Locate the cell with the specified text and output its [x, y] center coordinate. 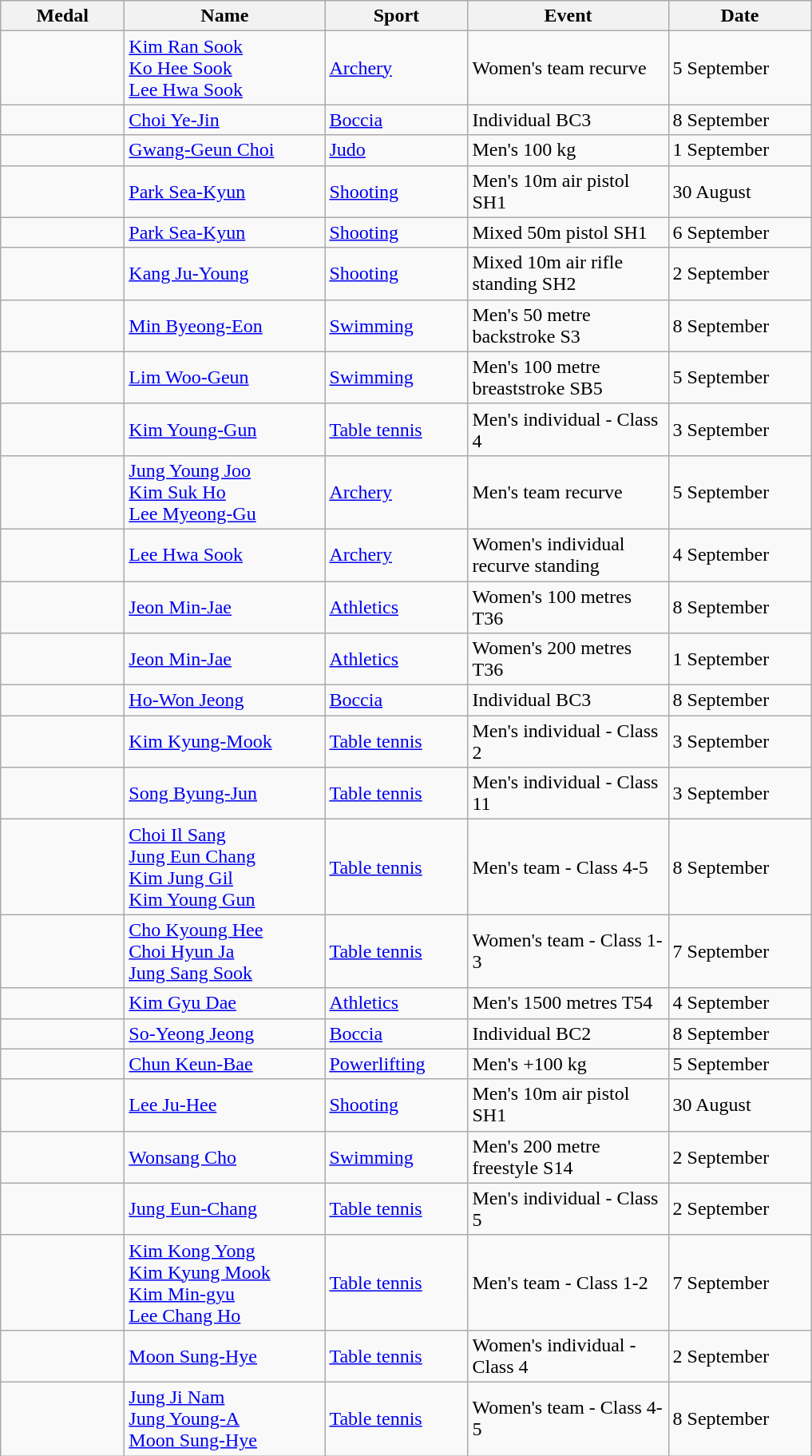
Gwang-Geun Choi [225, 150]
Kim Ran Sook Ko Hee Sook Lee Hwa Sook [225, 68]
Women's 200 metres T36 [568, 660]
Kim Young-Gun [225, 430]
Powerlifting [396, 1064]
Men's +100 kg [568, 1064]
Individual BC2 [568, 1033]
Lee Hwa Sook [225, 554]
Men's 100 kg [568, 150]
Jung Ji Nam Jung Young-A Moon Sung-Hye [225, 1418]
Men's individual - Class 2 [568, 741]
Mixed 10m air rifle standing SH2 [568, 273]
Mixed 50m pistol SH1 [568, 232]
6 September [739, 232]
Men's individual - Class 5 [568, 1209]
Men's 100 metre breaststroke SB5 [568, 377]
Women's team - Class 4-5 [568, 1418]
Lee Ju-Hee [225, 1105]
Men's individual - Class 4 [568, 430]
Men's team recurve [568, 492]
Min Byeong-Eon [225, 326]
Jung Eun-Chang [225, 1209]
Men's team - Class 1-2 [568, 1283]
Women's team - Class 1-3 [568, 951]
Kim Kong Yong Kim Kyung Mook Kim Min-gyu Lee Chang Ho [225, 1283]
Moon Sung-Hye [225, 1356]
Kim Gyu Dae [225, 1003]
Song Byung-Jun [225, 794]
Choi Il Sang Jung Eun Chang Kim Jung Gil Kim Young Gun [225, 867]
Sport [396, 16]
Men's team - Class 4-5 [568, 867]
Women's individual recurve standing [568, 554]
Women's individual - Class 4 [568, 1356]
Men's 200 metre freestyle S14 [568, 1156]
Chun Keun-Bae [225, 1064]
Wonsang Cho [225, 1156]
Jung Young Joo Kim Suk Ho Lee Myeong-Gu [225, 492]
Event [568, 16]
So-Yeong Jeong [225, 1033]
Choi Ye-Jin [225, 120]
Kim Kyung-Mook [225, 741]
Judo [396, 150]
Cho Kyoung Hee Choi Hyun Ja Jung Sang Sook [225, 951]
Men's individual - Class 11 [568, 794]
Women's team recurve [568, 68]
Name [225, 16]
Men's 1500 metres T54 [568, 1003]
Date [739, 16]
Ho-Won Jeong [225, 700]
Men's 50 metre backstroke S3 [568, 326]
Women's 100 metres T36 [568, 607]
Medal [62, 16]
Lim Woo-Geun [225, 377]
Kang Ju-Young [225, 273]
